Identify which cell holds the provided text, then report its [x, y] central coordinate. 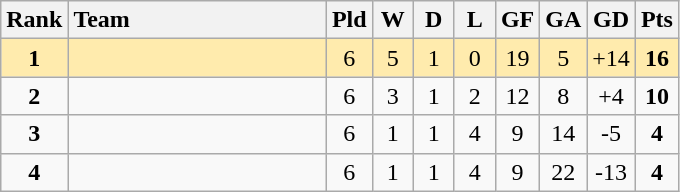
Team [198, 20]
Pld [349, 20]
22 [564, 172]
+4 [612, 96]
0 [474, 58]
16 [656, 58]
D [434, 20]
GD [612, 20]
W [392, 20]
10 [656, 96]
L [474, 20]
+14 [612, 58]
GF [517, 20]
14 [564, 134]
19 [517, 58]
12 [517, 96]
GA [564, 20]
-13 [612, 172]
-5 [612, 134]
Rank [34, 20]
8 [564, 96]
Pts [656, 20]
